Return (X, Y) of the center of cell containing provided text 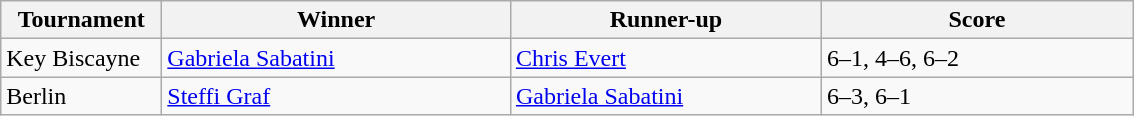
Runner-up (666, 20)
Score (976, 20)
Berlin (82, 96)
6–1, 4–6, 6–2 (976, 58)
Tournament (82, 20)
6–3, 6–1 (976, 96)
Winner (336, 20)
Chris Evert (666, 58)
Key Biscayne (82, 58)
Steffi Graf (336, 96)
